Detect which cell encompasses the target text, then output its (x, y) center coordinate. 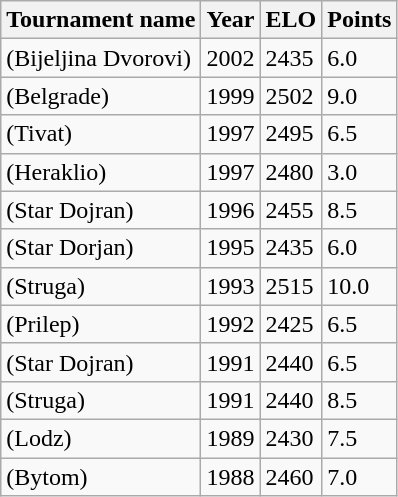
7.5 (360, 438)
1996 (230, 210)
(Prilep) (101, 324)
2495 (291, 134)
1988 (230, 477)
1992 (230, 324)
10.0 (360, 286)
2455 (291, 210)
2515 (291, 286)
(Tivat) (101, 134)
1999 (230, 96)
9.0 (360, 96)
1995 (230, 248)
Points (360, 20)
(Star Dorjan) (101, 248)
7.0 (360, 477)
2502 (291, 96)
1993 (230, 286)
2425 (291, 324)
2002 (230, 58)
(Belgrade) (101, 96)
ELO (291, 20)
(Lodz) (101, 438)
2460 (291, 477)
Year (230, 20)
2480 (291, 172)
3.0 (360, 172)
2430 (291, 438)
Tournament name (101, 20)
(Bijeljina Dvorovi) (101, 58)
1989 (230, 438)
(Bytom) (101, 477)
(Heraklio) (101, 172)
